Pinpoint the cell where the given text exists, returning its [x, y] midpoint coordinate. 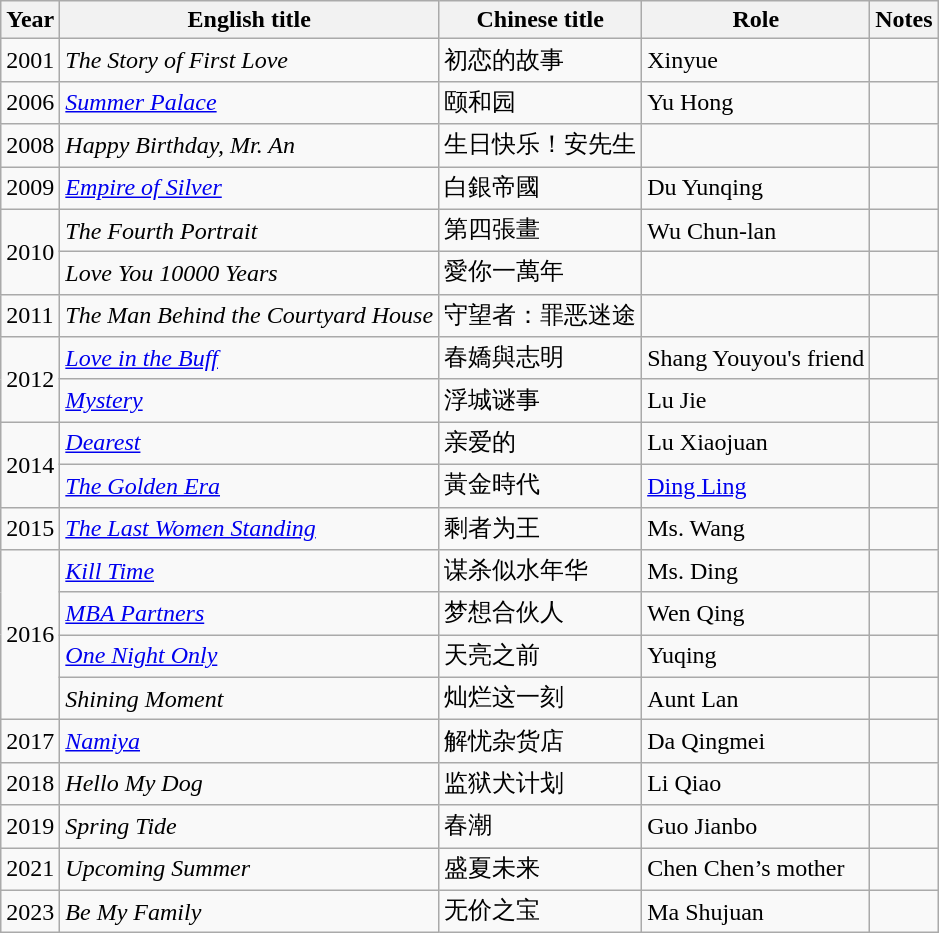
白銀帝國 [540, 188]
Ding Ling [756, 486]
春嬌與志明 [540, 358]
Yuqing [756, 656]
Shang Youyou's friend [756, 358]
2018 [30, 784]
Upcoming Summer [250, 870]
无价之宝 [540, 912]
Xinyue [756, 60]
Lu Xiaojuan [756, 444]
剩者为王 [540, 528]
Dearest [250, 444]
Be My Family [250, 912]
愛你一萬年 [540, 274]
2011 [30, 316]
Wen Qing [756, 614]
守望者：罪恶迷途 [540, 316]
亲爱的 [540, 444]
春潮 [540, 826]
Aunt Lan [756, 698]
Kill Time [250, 572]
Notes [904, 20]
Shining Moment [250, 698]
2009 [30, 188]
Love in the Buff [250, 358]
Role [756, 20]
Li Qiao [756, 784]
解忧杂货店 [540, 742]
The Last Women Standing [250, 528]
2017 [30, 742]
The Man Behind the Courtyard House [250, 316]
Love You 10000 Years [250, 274]
2008 [30, 146]
黃金時代 [540, 486]
Da Qingmei [756, 742]
监狱犬计划 [540, 784]
Mystery [250, 400]
The Fourth Portrait [250, 230]
2010 [30, 252]
第四張畫 [540, 230]
初恋的故事 [540, 60]
Year [30, 20]
2014 [30, 464]
Ma Shujuan [756, 912]
谋杀似水年华 [540, 572]
盛夏未来 [540, 870]
生日快乐！安先生 [540, 146]
Chinese title [540, 20]
颐和园 [540, 102]
2023 [30, 912]
MBA Partners [250, 614]
Hello My Dog [250, 784]
Empire of Silver [250, 188]
Wu Chun-lan [756, 230]
Ms. Ding [756, 572]
Lu Jie [756, 400]
2019 [30, 826]
Yu Hong [756, 102]
Chen Chen’s mother [756, 870]
灿烂这一刻 [540, 698]
2012 [30, 380]
One Night Only [250, 656]
The Story of First Love [250, 60]
Namiya [250, 742]
Ms. Wang [756, 528]
Summer Palace [250, 102]
梦想合伙人 [540, 614]
The Golden Era [250, 486]
Du Yunqing [756, 188]
2006 [30, 102]
English title [250, 20]
Guo Jianbo [756, 826]
2015 [30, 528]
2021 [30, 870]
2001 [30, 60]
2016 [30, 635]
Happy Birthday, Mr. An [250, 146]
Spring Tide [250, 826]
天亮之前 [540, 656]
浮城谜事 [540, 400]
